For the text-containing cell, return its midpoint in (x, y) coordinate format. 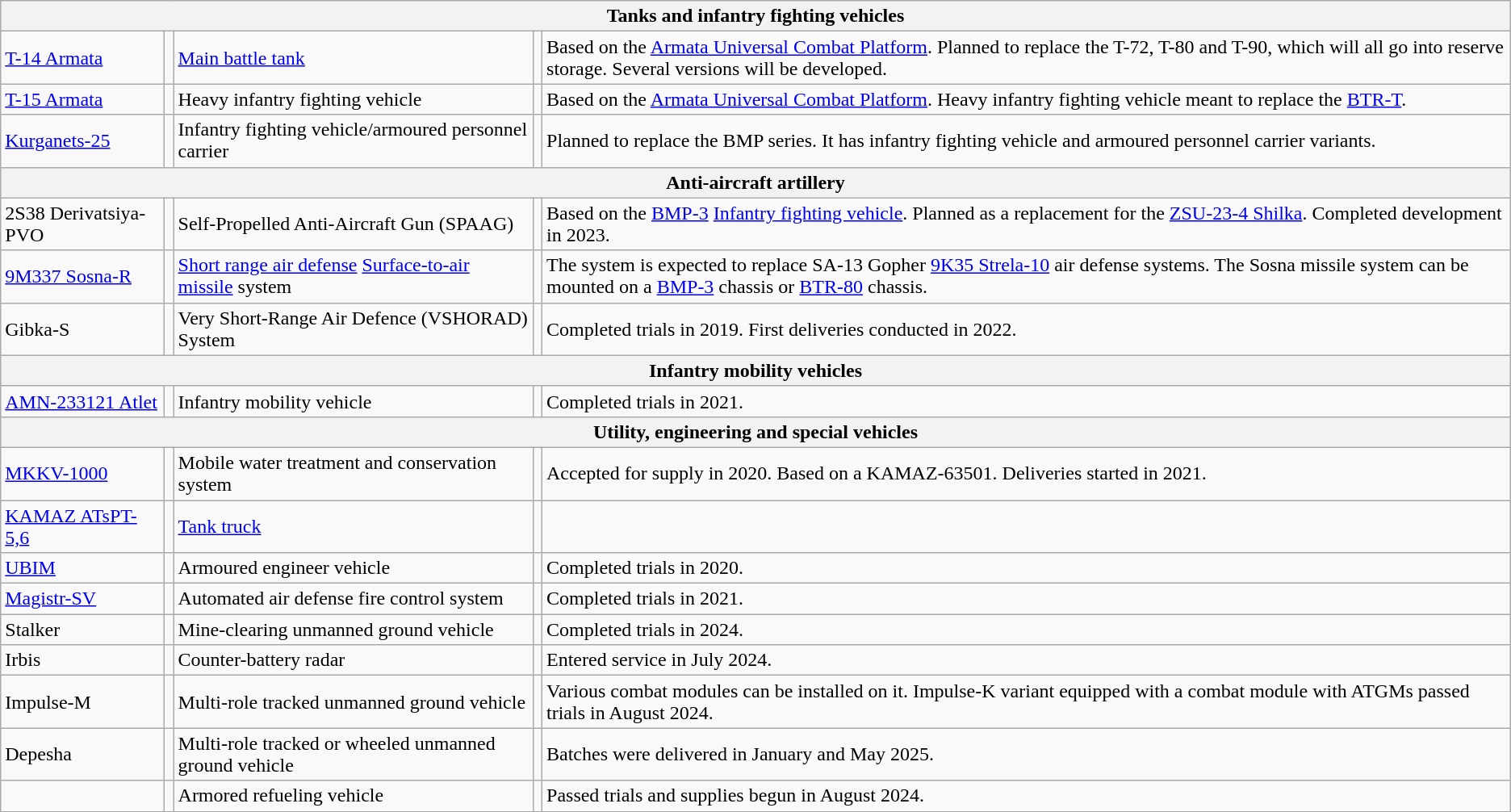
Counter-battery radar (354, 660)
Mobile water treatment and conservation system (354, 473)
Gibka-S (82, 329)
Automated air defense fire control system (354, 599)
T-15 Armata (82, 99)
Armoured engineer vehicle (354, 568)
Short range air defense Surface-to-air missile system (354, 276)
Stalker (82, 630)
Infantry fighting vehicle/armoured personnel carrier (354, 140)
T-14 Armata (82, 58)
Magistr-SV (82, 599)
Completed trials in 2024. (1027, 630)
MKKV-1000 (82, 473)
Impulse-M (82, 702)
Batches were delivered in January and May 2025. (1027, 754)
Various combat modules can be installed on it. Impulse-K variant equipped with a combat module with ATGMs passed trials in August 2024. (1027, 702)
AMN-233121 Atlet (82, 401)
Infantry mobility vehicle (354, 401)
Mine-clearing unmanned ground vehicle (354, 630)
Utility, engineering and special vehicles (755, 432)
KAMAZ ATsPT-5,6 (82, 526)
Multi-role tracked or wheeled unmanned ground vehicle (354, 754)
Anti-aircraft artillery (755, 182)
Irbis (82, 660)
Infantry mobility vehicles (755, 370)
Entered service in July 2024. (1027, 660)
Main battle tank (354, 58)
Multi-role tracked unmanned ground vehicle (354, 702)
Based on the BMP-3 Infantry fighting vehicle. Planned as a replacement for the ZSU-23-4 Shilka. Completed development in 2023. (1027, 224)
Planned to replace the BMP series. It has infantry fighting vehicle and armoured personnel carrier variants. (1027, 140)
Tanks and infantry fighting vehicles (755, 16)
Accepted for supply in 2020. Based on a KAMAZ-63501. Deliveries started in 2021. (1027, 473)
Very Short-Range Air Defence (VSHORAD) System (354, 329)
Based on the Armata Universal Combat Platform. Heavy infantry fighting vehicle meant to replace the BTR-T. (1027, 99)
Completed trials in 2019. First deliveries conducted in 2022. (1027, 329)
Kurganets-25 (82, 140)
Depesha (82, 754)
Heavy infantry fighting vehicle (354, 99)
2S38 Derivatsiya-PVO (82, 224)
Tank truck (354, 526)
Completed trials in 2020. (1027, 568)
Armored refueling vehicle (354, 796)
Passed trials and supplies begun in August 2024. (1027, 796)
9M337 Sosna-R (82, 276)
Self-Propelled Anti-Aircraft Gun (SPAAG) (354, 224)
UBIM (82, 568)
